Identify which cell holds the provided text, then report its [X, Y] central coordinate. 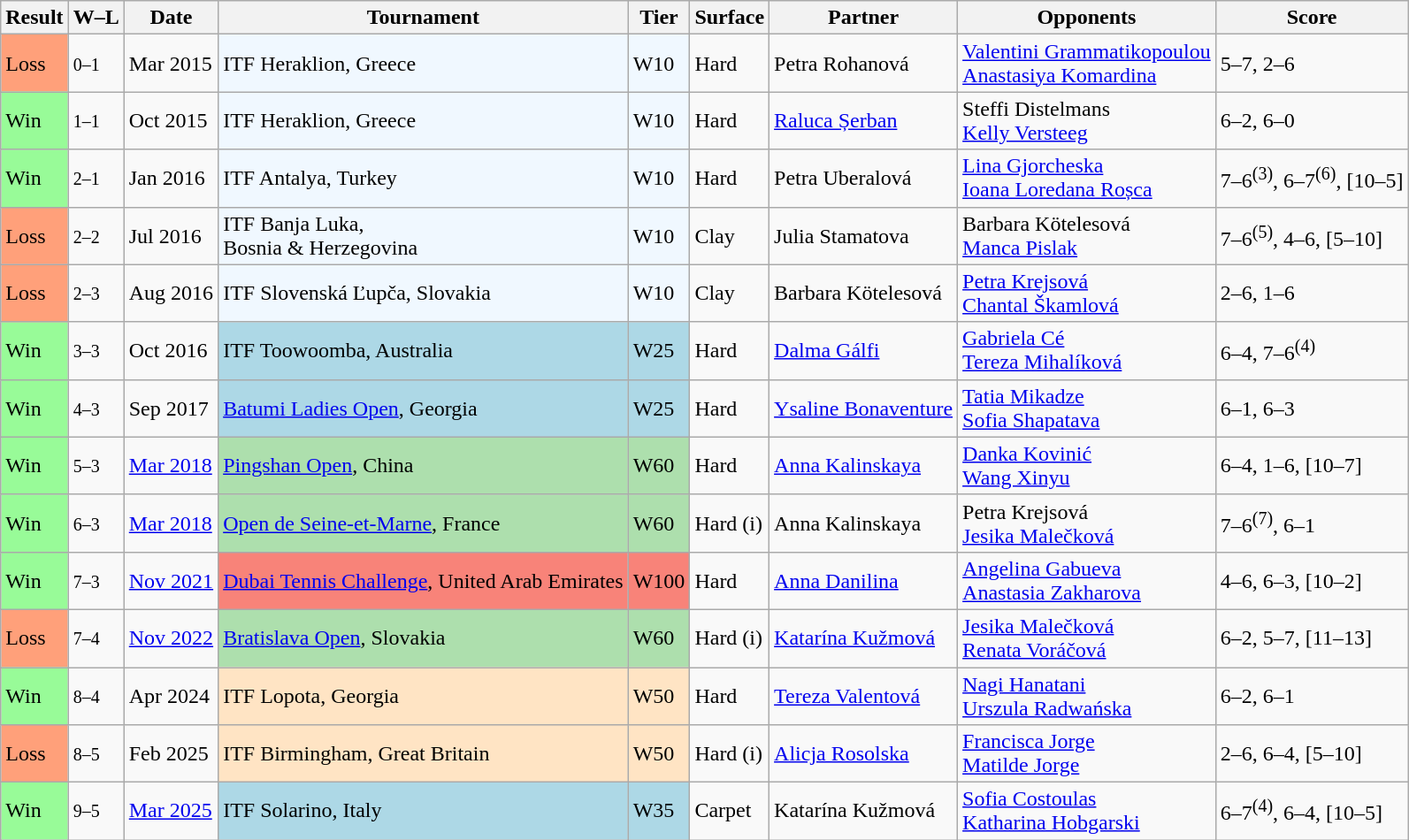
6–2, 5–7, [11–13] [1312, 638]
8–5 [96, 753]
ITF Solarino, Italy [424, 812]
Angelina Gabueva Anastasia Zakharova [1087, 580]
Nov 2022 [171, 638]
Tier [659, 18]
Petra Uberalová [863, 179]
Raluca Șerban [863, 120]
Open de Seine-et-Marne, France [424, 523]
Oct 2015 [171, 120]
6–1, 6–3 [1312, 409]
5–3 [96, 465]
Aug 2016 [171, 294]
Barbara Kötelesová [863, 294]
6–2, 6–0 [1312, 120]
ITF Antalya, Turkey [424, 179]
6–3 [96, 523]
Score [1312, 18]
Anna Danilina [863, 580]
2–1 [96, 179]
Jesika Malečková Renata Voráčová [1087, 638]
4–6, 6–3, [10–2] [1312, 580]
2–6, 6–4, [5–10] [1312, 753]
Bratislava Open, Slovakia [424, 638]
Oct 2016 [171, 350]
3–3 [96, 350]
4–3 [96, 409]
ITF Banja Luka, Bosnia & Herzegovina [424, 235]
2–3 [96, 294]
6–2, 6–1 [1312, 695]
Steffi Distelmans Kelly Versteeg [1087, 120]
Valentini Grammatikopoulou Anastasiya Komardina [1087, 64]
6–4, 1–6, [10–7] [1312, 465]
7–6(5), 4–6, [5–10] [1312, 235]
Tournament [424, 18]
Gabriela Cé Tereza Mihalíková [1087, 350]
5–7, 2–6 [1312, 64]
Opponents [1087, 18]
ITF Birmingham, Great Britain [424, 753]
Sofia Costoulas Katharina Hobgarski [1087, 812]
Nagi Hanatani Urszula Radwańska [1087, 695]
Mar 2025 [171, 812]
2–2 [96, 235]
W–L [96, 18]
Dalma Gálfi [863, 350]
ITF Slovenská Ľupča, Slovakia [424, 294]
7–4 [96, 638]
Carpet [730, 812]
Ysaline Bonaventure [863, 409]
Francisca Jorge Matilde Jorge [1087, 753]
ITF Toowoomba, Australia [424, 350]
Tereza Valentová [863, 695]
6–7(4), 6–4, [10–5] [1312, 812]
1–1 [96, 120]
Danka Kovinić Wang Xinyu [1087, 465]
Batumi Ladies Open, Georgia [424, 409]
Sep 2017 [171, 409]
Surface [730, 18]
0–1 [96, 64]
Alicja Rosolska [863, 753]
9–5 [96, 812]
Nov 2021 [171, 580]
Petra Krejsová Jesika Malečková [1087, 523]
6–4, 7–6(4) [1312, 350]
Tatia Mikadze Sofia Shapatava [1087, 409]
Result [34, 18]
Apr 2024 [171, 695]
Mar 2015 [171, 64]
Lina Gjorcheska Ioana Loredana Roșca [1087, 179]
W35 [659, 812]
ITF Lopota, Georgia [424, 695]
Barbara Kötelesová Manca Pislak [1087, 235]
Pingshan Open, China [424, 465]
Feb 2025 [171, 753]
Date [171, 18]
7–3 [96, 580]
Julia Stamatova [863, 235]
8–4 [96, 695]
7–6(7), 6–1 [1312, 523]
Partner [863, 18]
W100 [659, 580]
Petra Rohanová [863, 64]
Dubai Tennis Challenge, United Arab Emirates [424, 580]
2–6, 1–6 [1312, 294]
Petra Krejsová Chantal Škamlová [1087, 294]
Jul 2016 [171, 235]
Jan 2016 [171, 179]
7–6(3), 6–7(6), [10–5] [1312, 179]
